Provide the [x, y] coordinate of the cell's center where the given text is located.  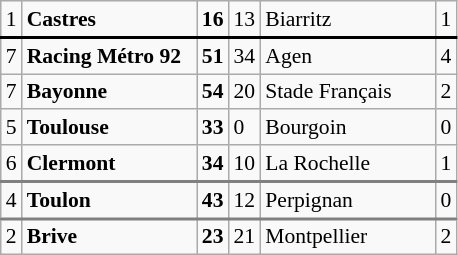
43 [213, 200]
Clermont [110, 163]
La Rochelle [348, 163]
Stade Français [348, 92]
13 [245, 19]
23 [213, 237]
12 [245, 200]
Montpellier [348, 237]
21 [245, 237]
Bayonne [110, 92]
Racing Métro 92 [110, 56]
Brive [110, 237]
Perpignan [348, 200]
Biarritz [348, 19]
10 [245, 163]
Agen [348, 56]
54 [213, 92]
5 [12, 128]
16 [213, 19]
Bourgoin [348, 128]
Toulon [110, 200]
20 [245, 92]
6 [12, 163]
Toulouse [110, 128]
Castres [110, 19]
33 [213, 128]
51 [213, 56]
